Locate the cell with the specified text and output its (X, Y) center coordinate. 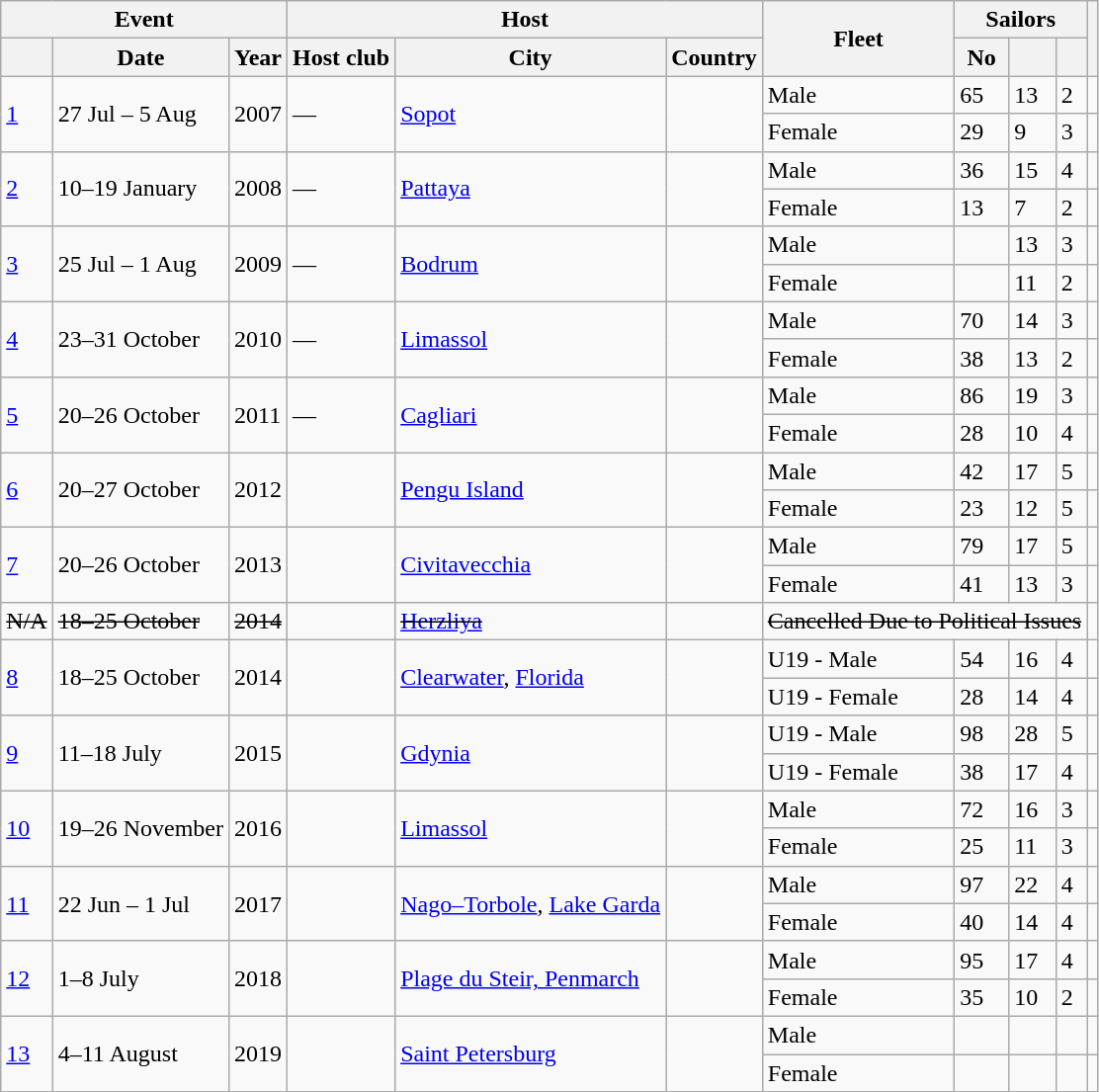
4–11 August (140, 1053)
15 (1033, 170)
2010 (259, 339)
20–27 October (140, 490)
2007 (259, 114)
Nago–Torbole, Lake Garda (531, 903)
2009 (259, 264)
98 (982, 734)
2008 (259, 189)
Year (259, 57)
Bodrum (531, 264)
42 (982, 471)
8 (27, 678)
2013 (259, 565)
22 (1033, 884)
Host club (342, 57)
10–19 January (140, 189)
Plage du Steir, Penmarch (531, 978)
6 (27, 490)
Cancelled Due to Political Issues (924, 622)
25 (982, 847)
City (531, 57)
Clearwater, Florida (531, 678)
2012 (259, 490)
29 (982, 132)
25 Jul – 1 Aug (140, 264)
Sailors (1021, 20)
Pattaya (531, 189)
23–31 October (140, 339)
54 (982, 659)
65 (982, 95)
23 (982, 509)
1–8 July (140, 978)
No (982, 57)
Country (715, 57)
70 (982, 320)
2017 (259, 903)
Pengu Island (531, 490)
86 (982, 395)
97 (982, 884)
22 Jun – 1 Jul (140, 903)
Event (144, 20)
Cagliari (531, 414)
36 (982, 170)
Gdynia (531, 753)
2011 (259, 414)
72 (982, 809)
Date (140, 57)
2015 (259, 753)
N/A (27, 622)
Host (526, 20)
27 Jul – 5 Aug (140, 114)
95 (982, 960)
2019 (259, 1053)
41 (982, 584)
35 (982, 997)
1 (27, 114)
Herzliya (531, 622)
2016 (259, 828)
2018 (259, 978)
Saint Petersburg (531, 1053)
79 (982, 546)
Sopot (531, 114)
19–26 November (140, 828)
Fleet (858, 39)
11–18 July (140, 753)
Civitavecchia (531, 565)
19 (1033, 395)
40 (982, 922)
